Capture the cell that displays the provided text and extract its [x, y] central coordinate. 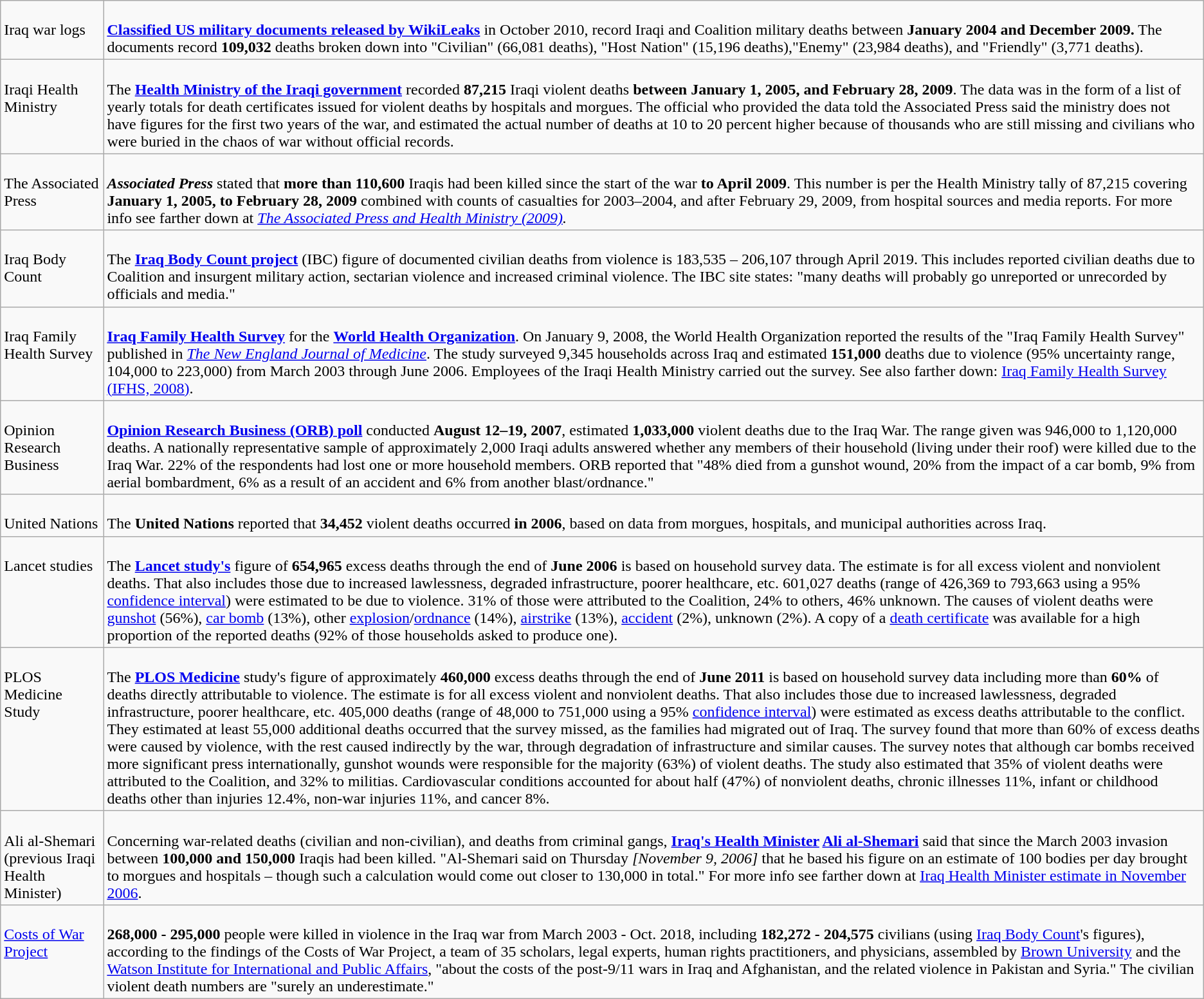
Ali al-Shemari (previous Iraqi Health Minister) [52, 858]
Lancet studies [52, 591]
PLOS Medicine Study [52, 729]
Iraq war logs [52, 30]
Iraq Family Health Survey [52, 354]
United Nations [52, 516]
Iraq Body Count [52, 269]
Iraqi Health Ministry [52, 107]
Costs of War Project [52, 951]
Opinion Research Business [52, 447]
The Associated Press [52, 192]
